Search for the cell housing the specified text and yield its (x, y) center coordinate. 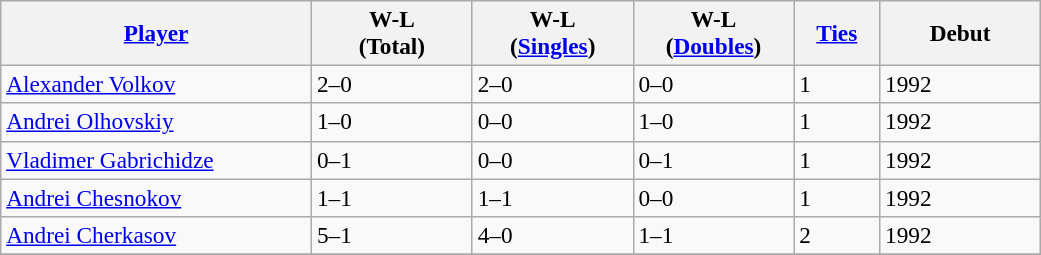
W-L(Singles) (552, 32)
5–1 (392, 235)
Andrei Cherkasov (156, 235)
Player (156, 32)
Andrei Olhovskiy (156, 122)
W-L(Total) (392, 32)
Alexander Volkov (156, 84)
Andrei Chesnokov (156, 197)
2 (837, 235)
4–0 (552, 235)
Ties (837, 32)
W-L(Doubles) (714, 32)
Vladimer Gabrichidze (156, 160)
Debut (960, 32)
